Provide the (x, y) coordinate of the cell's center where the given text is located.  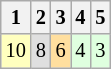
5 (100, 17)
10 (16, 51)
6 (61, 51)
8 (41, 51)
1 (16, 17)
2 (41, 17)
